Return [x, y] of the center of cell containing provided text 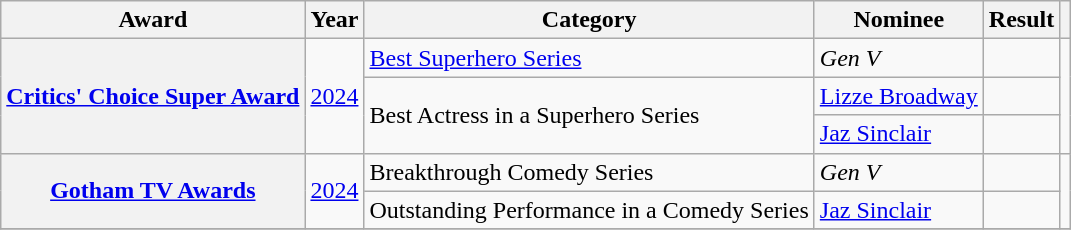
Year [334, 20]
Breakthrough Comedy Series [589, 172]
Lizze Broadway [898, 96]
Best Actress in a Superhero Series [589, 115]
Result [1021, 20]
Gotham TV Awards [153, 191]
Outstanding Performance in a Comedy Series [589, 210]
Category [589, 20]
Critics' Choice Super Award [153, 96]
Award [153, 20]
Nominee [898, 20]
Best Superhero Series [589, 58]
